Provide the (x, y) coordinate of the cell's center where the given text is located.  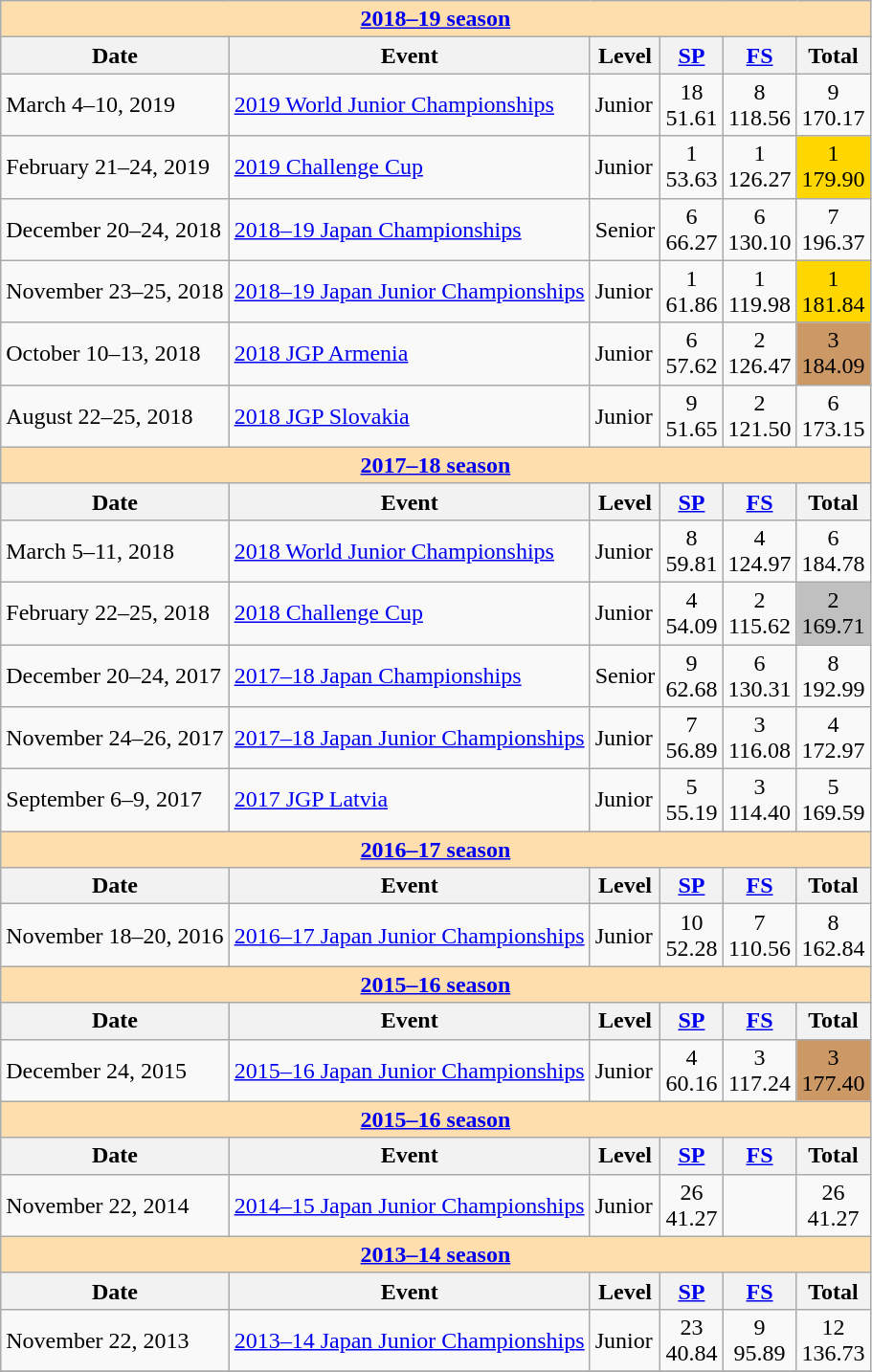
8 59.81 (691, 551)
2018–19 Japan Junior Championships (410, 291)
2013–14 season (436, 1254)
5 55.19 (691, 800)
1 119.98 (760, 291)
9 95.89 (760, 1339)
September 6–9, 2017 (115, 800)
3 116.08 (760, 739)
9 51.65 (691, 415)
8 118.56 (760, 105)
2018 World Junior Championships (410, 551)
9 170.17 (833, 105)
6 66.27 (691, 230)
March 4–10, 2019 (115, 105)
March 5–11, 2018 (115, 551)
1 181.84 (833, 291)
November 23–25, 2018 (115, 291)
February 21–24, 2019 (115, 166)
November 22, 2013 (115, 1339)
2018–19 Japan Championships (410, 230)
October 10–13, 2018 (115, 354)
1 61.86 (691, 291)
November 18–20, 2016 (115, 936)
2015–16 Japan Junior Championships (410, 1070)
February 22–25, 2018 (115, 612)
November 22, 2014 (115, 1206)
December 20–24, 2017 (115, 675)
August 22–25, 2018 (115, 415)
6 173.15 (833, 415)
3 177.40 (833, 1070)
2018 JGP Slovakia (410, 415)
4 172.97 (833, 739)
2018 JGP Armenia (410, 354)
6 57.62 (691, 354)
5 169.59 (833, 800)
1 126.27 (760, 166)
2017–18 Japan Championships (410, 675)
2 169.71 (833, 612)
23 40.84 (691, 1339)
2016–17 season (436, 850)
2016–17 Japan Junior Championships (410, 936)
4 60.16 (691, 1070)
18 51.61 (691, 105)
12 136.73 (833, 1339)
3 114.40 (760, 800)
6 130.10 (760, 230)
10 52.28 (691, 936)
December 24, 2015 (115, 1070)
4 124.97 (760, 551)
3 117.24 (760, 1070)
2 121.50 (760, 415)
2018–19 season (436, 19)
November 24–26, 2017 (115, 739)
8 192.99 (833, 675)
2017–18 Japan Junior Championships (410, 739)
2013–14 Japan Junior Championships (410, 1339)
2018 Challenge Cup (410, 612)
1 179.90 (833, 166)
2 126.47 (760, 354)
7 56.89 (691, 739)
6 184.78 (833, 551)
2019 World Junior Championships (410, 105)
6 130.31 (760, 675)
9 62.68 (691, 675)
December 20–24, 2018 (115, 230)
1 53.63 (691, 166)
2019 Challenge Cup (410, 166)
2 115.62 (760, 612)
7 110.56 (760, 936)
2017–18 season (436, 465)
2017 JGP Latvia (410, 800)
3 184.09 (833, 354)
7 196.37 (833, 230)
4 54.09 (691, 612)
2014–15 Japan Junior Championships (410, 1206)
8 162.84 (833, 936)
